Search for the cell housing the specified text and yield its [X, Y] center coordinate. 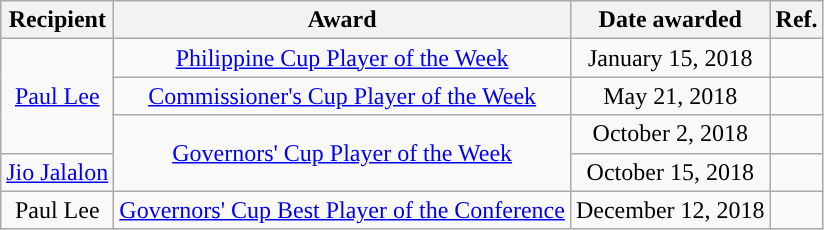
Recipient [58, 20]
Governors' Cup Best Player of the Conference [342, 210]
Philippine Cup Player of the Week [342, 58]
Award [342, 20]
May 21, 2018 [670, 96]
Commissioner's Cup Player of the Week [342, 96]
Date awarded [670, 20]
December 12, 2018 [670, 210]
January 15, 2018 [670, 58]
Governors' Cup Player of the Week [342, 153]
October 2, 2018 [670, 134]
Jio Jalalon [58, 172]
Ref. [796, 20]
October 15, 2018 [670, 172]
